Pinpoint the cell where the given text exists, returning its (x, y) midpoint coordinate. 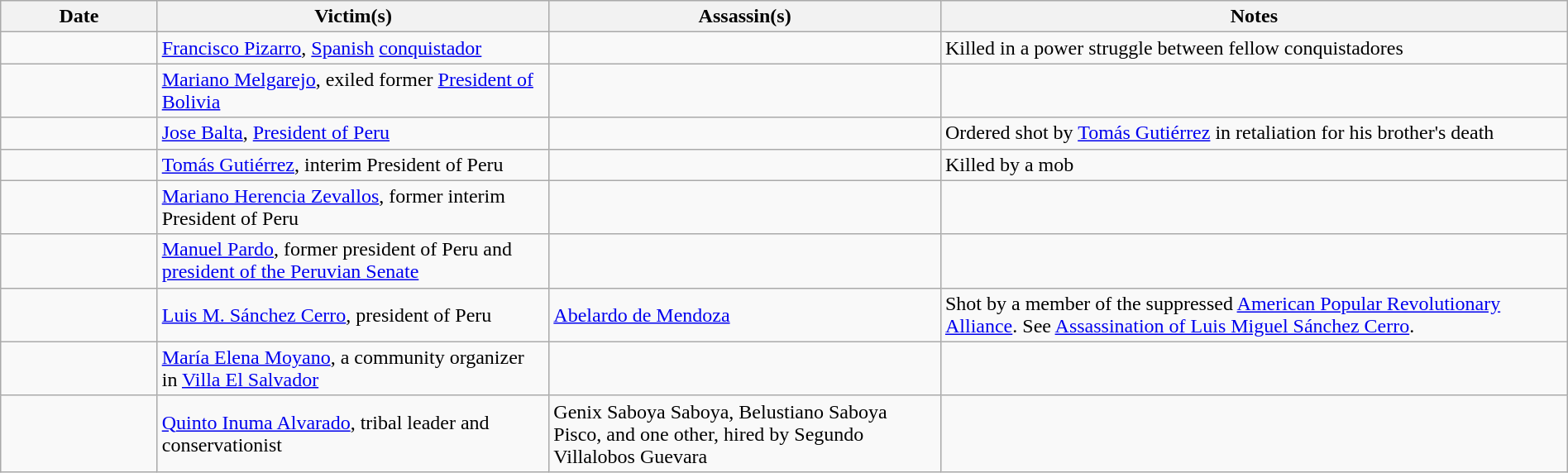
Assassin(s) (745, 17)
Shot by a member of the suppressed American Popular Revolutionary Alliance. See Assassination of Luis Miguel Sánchez Cerro. (1254, 314)
Killed by a mob (1254, 165)
María Elena Moyano, a community organizer in Villa El Salvador (353, 369)
Francisco Pizarro, Spanish conquistador (353, 48)
Quinto Inuma Alvarado, tribal leader and conservationist (353, 433)
Mariano Melgarejo, exiled former President of Bolivia (353, 91)
Abelardo de Mendoza (745, 314)
Notes (1254, 17)
Luis M. Sánchez Cerro, president of Peru (353, 314)
Manuel Pardo, former president of Peru and president of the Peruvian Senate (353, 261)
Killed in a power struggle between fellow conquistadores (1254, 48)
Mariano Herencia Zevallos, former interim President of Peru (353, 207)
Tomás Gutiérrez, interim President of Peru (353, 165)
Victim(s) (353, 17)
Genix Saboya Saboya, Belustiano Saboya Pisco, and one other, hired by Segundo Villalobos Guevara (745, 433)
Ordered shot by Tomás Gutiérrez in retaliation for his brother's death (1254, 133)
Date (79, 17)
Jose Balta, President of Peru (353, 133)
